Extract the (x, y) coordinate from the center of the cell holding the provided text.  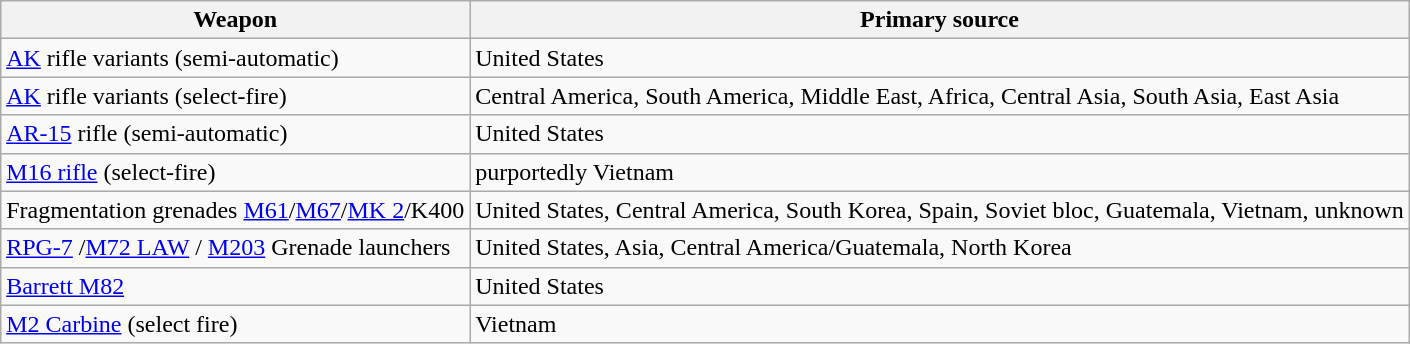
Central America, South America, Middle East, Africa, Central Asia, South Asia, East Asia (940, 96)
United States, Central America, South Korea, Spain, Soviet bloc, Guatemala, Vietnam, unknown (940, 210)
AK rifle variants (select-fire) (236, 96)
AK rifle variants (semi-automatic) (236, 58)
Fragmentation grenades M61/M67/MK 2/K400 (236, 210)
Vietnam (940, 324)
purportedly Vietnam (940, 172)
Weapon (236, 20)
M16 rifle (select-fire) (236, 172)
Primary source (940, 20)
AR-15 rifle (semi-automatic) (236, 134)
M2 Carbine (select fire) (236, 324)
RPG-7 /M72 LAW / M203 Grenade launchers (236, 248)
United States, Asia, Central America/Guatemala, North Korea (940, 248)
Barrett M82 (236, 286)
